For the text-containing cell, return its midpoint in (X, Y) coordinate format. 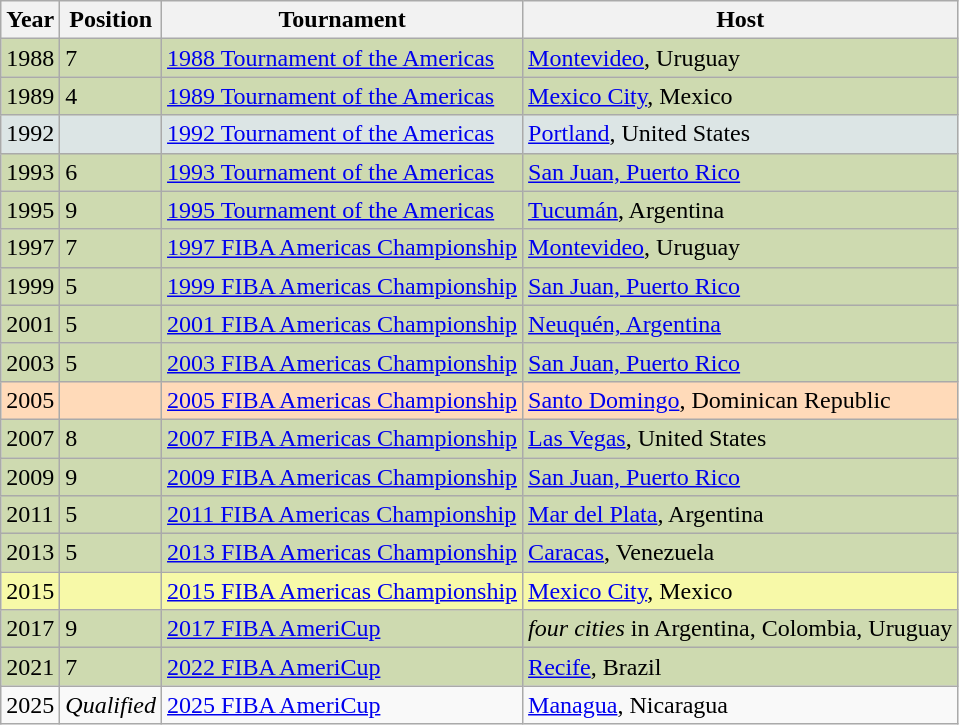
2021 (30, 667)
Managua, Nicaragua (740, 705)
2009 (30, 477)
1999 FIBA Americas Championship (342, 286)
2015 (30, 591)
1989 Tournament of the Americas (342, 96)
1988 Tournament of the Americas (342, 58)
2022 FIBA AmeriCup (342, 667)
2009 FIBA Americas Championship (342, 477)
2013 FIBA Americas Championship (342, 553)
Caracas, Venezuela (740, 553)
2003 FIBA Americas Championship (342, 362)
Mar del Plata, Argentina (740, 515)
2005 FIBA Americas Championship (342, 400)
8 (111, 438)
1995 (30, 210)
1988 (30, 58)
Tucumán, Argentina (740, 210)
Position (111, 20)
2025 FIBA AmeriCup (342, 705)
Santo Domingo, Dominican Republic (740, 400)
2001 FIBA Americas Championship (342, 324)
2011 FIBA Americas Championship (342, 515)
Qualified (111, 705)
2007 FIBA Americas Championship (342, 438)
2007 (30, 438)
2005 (30, 400)
Year (30, 20)
2015 FIBA Americas Championship (342, 591)
2017 (30, 629)
2011 (30, 515)
1999 (30, 286)
1992 (30, 134)
1989 (30, 96)
1993 (30, 172)
6 (111, 172)
2003 (30, 362)
Las Vegas, United States (740, 438)
2001 (30, 324)
4 (111, 96)
2013 (30, 553)
1997 FIBA Americas Championship (342, 248)
2025 (30, 705)
Neuquén, Argentina (740, 324)
1993 Tournament of the Americas (342, 172)
Tournament (342, 20)
1992 Tournament of the Americas (342, 134)
2017 FIBA AmeriCup (342, 629)
Host (740, 20)
1995 Tournament of the Americas (342, 210)
1997 (30, 248)
four cities in Argentina, Colombia, Uruguay (740, 629)
Portland, United States (740, 134)
Recife, Brazil (740, 667)
